Return (X, Y) of the center of cell containing provided text 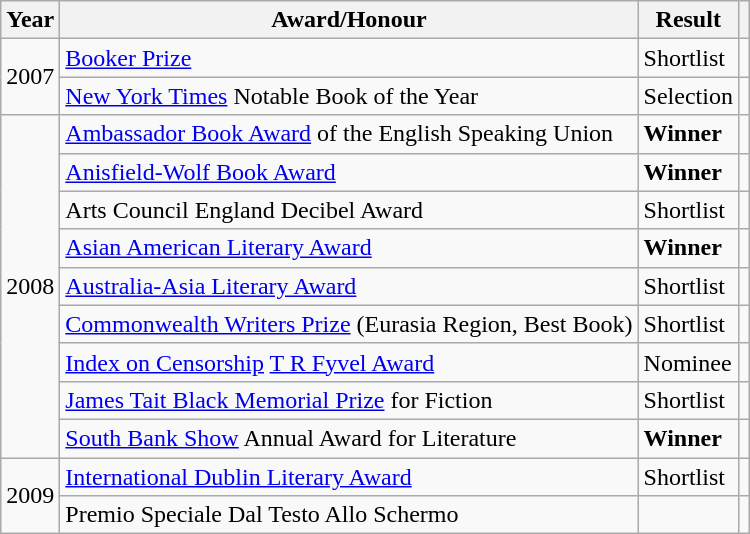
2009 (30, 496)
Ambassador Book Award of the English Speaking Union (349, 134)
Asian American Literary Award (349, 248)
Nominee (688, 362)
New York Times Notable Book of the Year (349, 96)
Premio Speciale Dal Testo Allo Schermo (349, 515)
Award/Honour (349, 20)
Result (688, 20)
Year (30, 20)
2007 (30, 77)
South Bank Show Annual Award for Literature (349, 438)
2008 (30, 286)
Booker Prize (349, 58)
Arts Council England Decibel Award (349, 210)
Anisfield-Wolf Book Award (349, 172)
International Dublin Literary Award (349, 477)
James Tait Black Memorial Prize for Fiction (349, 400)
Index on Censorship T R Fyvel Award (349, 362)
Selection (688, 96)
Australia-Asia Literary Award (349, 286)
Commonwealth Writers Prize (Eurasia Region, Best Book) (349, 324)
